From the cell containing the given text, extract its center point as [x, y] coordinate. 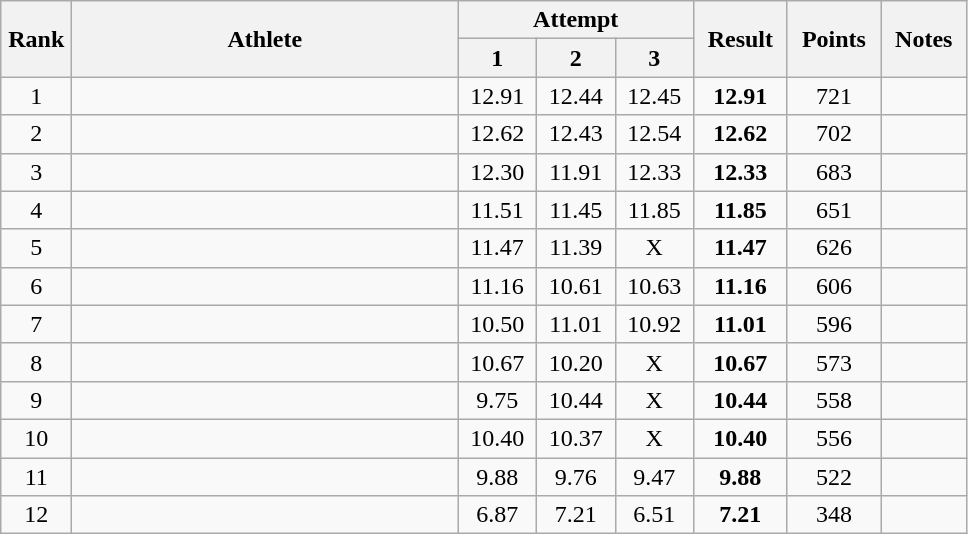
683 [834, 172]
9.75 [498, 400]
Athlete [265, 39]
12.45 [654, 96]
6.87 [498, 515]
12.44 [576, 96]
702 [834, 134]
Result [741, 39]
10.92 [654, 324]
522 [834, 477]
348 [834, 515]
10.50 [498, 324]
721 [834, 96]
10 [36, 438]
8 [36, 362]
9.76 [576, 477]
10.37 [576, 438]
651 [834, 210]
596 [834, 324]
Attempt [576, 20]
4 [36, 210]
11 [36, 477]
11.45 [576, 210]
12 [36, 515]
9 [36, 400]
Rank [36, 39]
6.51 [654, 515]
558 [834, 400]
10.61 [576, 286]
556 [834, 438]
10.20 [576, 362]
6 [36, 286]
Points [834, 39]
606 [834, 286]
9.47 [654, 477]
12.54 [654, 134]
Notes [924, 39]
626 [834, 248]
10.63 [654, 286]
11.39 [576, 248]
12.43 [576, 134]
573 [834, 362]
11.91 [576, 172]
7 [36, 324]
12.30 [498, 172]
5 [36, 248]
11.51 [498, 210]
